Search for the cell housing the specified text and yield its [X, Y] center coordinate. 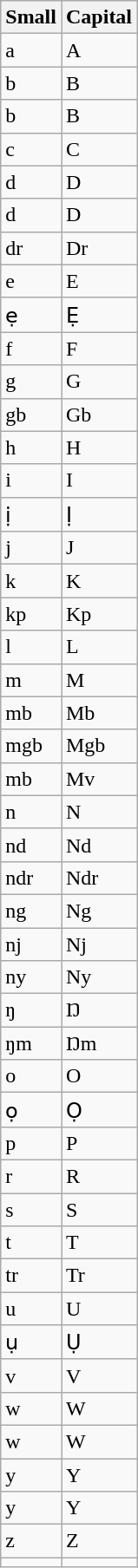
K [99, 581]
h [31, 448]
M [99, 680]
e [31, 281]
i [31, 480]
Gb [99, 415]
T [99, 1243]
p [31, 1143]
N [99, 812]
m [31, 680]
gb [31, 415]
Mb [99, 713]
j [31, 548]
ŋ [31, 1010]
Mgb [99, 746]
Nd [99, 845]
O [99, 1076]
a [31, 50]
kp [31, 614]
U [99, 1309]
Capital [99, 17]
ị [31, 514]
Z [99, 1541]
A [99, 50]
Ng [99, 911]
nj [31, 944]
Mv [99, 779]
Ŋ [99, 1010]
r [31, 1176]
k [31, 581]
ọ [31, 1110]
o [31, 1076]
V [99, 1375]
R [99, 1176]
Ị [99, 514]
tr [31, 1276]
nd [31, 845]
ny [31, 977]
L [99, 647]
Tr [99, 1276]
z [31, 1541]
ng [31, 911]
n [31, 812]
J [99, 548]
C [99, 149]
v [31, 1375]
ẹ [31, 315]
Ny [99, 977]
dr [31, 248]
f [31, 349]
G [99, 382]
mgb [31, 746]
Ụ [99, 1343]
S [99, 1210]
u [31, 1309]
c [31, 149]
ŋm [31, 1043]
F [99, 349]
Ọ [99, 1110]
s [31, 1210]
Ndr [99, 878]
g [31, 382]
t [31, 1243]
Ẹ [99, 315]
E [99, 281]
ndr [31, 878]
Dr [99, 248]
Nj [99, 944]
l [31, 647]
P [99, 1143]
Small [31, 17]
ụ [31, 1343]
H [99, 448]
Ŋm [99, 1043]
I [99, 480]
Kp [99, 614]
